Return (x, y) of the center of cell containing provided text 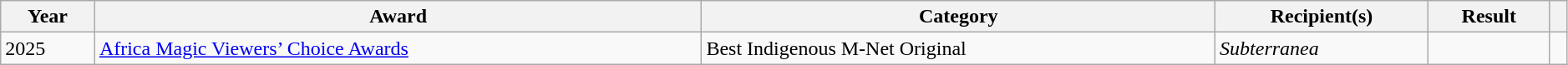
Subterranea (1322, 48)
Result (1489, 17)
2025 (48, 48)
Award (398, 17)
Recipient(s) (1322, 17)
Category (959, 17)
Best Indigenous M-Net Original (959, 48)
Africa Magic Viewers’ Choice Awards (398, 48)
Year (48, 17)
